For the text-containing cell, return its midpoint in (X, Y) coordinate format. 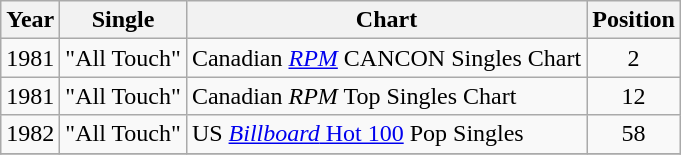
Year (30, 20)
Position (634, 20)
Canadian RPM Top Singles Chart (386, 96)
Single (124, 20)
US Billboard Hot 100 Pop Singles (386, 134)
Chart (386, 20)
Canadian RPM CANCON Singles Chart (386, 58)
12 (634, 96)
1982 (30, 134)
2 (634, 58)
58 (634, 134)
